Output the [X, Y] coordinate of the center of the cell containing the given text.  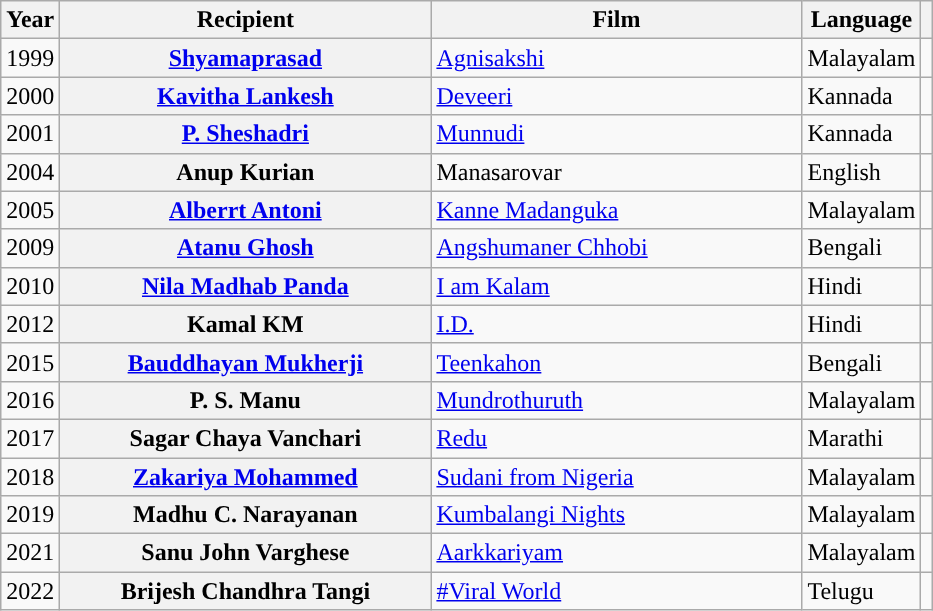
Mundrothuruth [616, 400]
Bauddhayan Mukherji [246, 362]
Recipient [246, 20]
2018 [30, 477]
Atanu Ghosh [246, 248]
Teenkahon [616, 362]
Kumbalangi Nights [616, 515]
Munnudi [616, 134]
P. Sheshadri [246, 134]
2017 [30, 438]
2015 [30, 362]
2000 [30, 96]
2012 [30, 324]
2022 [30, 591]
Deveeri [616, 96]
#Viral World [616, 591]
Agnisakshi [616, 58]
English [862, 172]
Angshumaner Chhobi [616, 248]
Marathi [862, 438]
Zakariya Mohammed [246, 477]
Sudani from Nigeria [616, 477]
Kanne Madanguka [616, 210]
Nila Madhab Panda [246, 286]
Brijesh Chandhra Tangi [246, 591]
2009 [30, 248]
Telugu [862, 591]
Manasarovar [616, 172]
Sagar Chaya Vanchari [246, 438]
2016 [30, 400]
Kavitha Lankesh [246, 96]
Year [30, 20]
Madhu C. Narayanan [246, 515]
I.D. [616, 324]
Shyamaprasad [246, 58]
Aarkkariyam [616, 553]
Film [616, 20]
2021 [30, 553]
Anup Kurian [246, 172]
P. S. Manu [246, 400]
Redu [616, 438]
2001 [30, 134]
2019 [30, 515]
2004 [30, 172]
2010 [30, 286]
1999 [30, 58]
Alberrt Antoni [246, 210]
Kamal KM [246, 324]
Language [862, 20]
2005 [30, 210]
Sanu John Varghese [246, 553]
I am Kalam [616, 286]
